Find where the given text appears and provide that cell's center as (X, Y) coordinate. 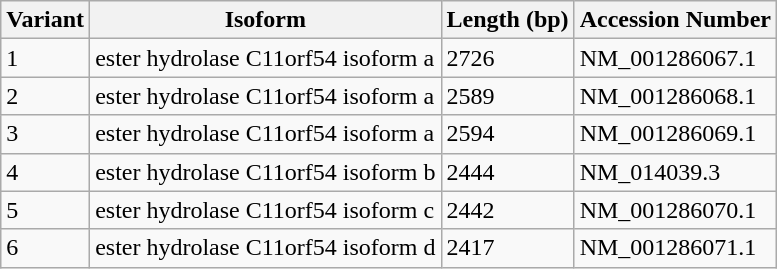
ester hydrolase C11orf54 isoform d (266, 248)
2417 (508, 248)
Accession Number (675, 20)
4 (46, 172)
2 (46, 96)
NM_001286071.1 (675, 248)
Length (bp) (508, 20)
NM_001286069.1 (675, 134)
ester hydrolase C11orf54 isoform b (266, 172)
2589 (508, 96)
1 (46, 58)
NM_001286070.1 (675, 210)
NM_001286068.1 (675, 96)
2726 (508, 58)
2444 (508, 172)
2442 (508, 210)
6 (46, 248)
Variant (46, 20)
NM_014039.3 (675, 172)
3 (46, 134)
NM_001286067.1 (675, 58)
ester hydrolase C11orf54 isoform c (266, 210)
5 (46, 210)
Isoform (266, 20)
2594 (508, 134)
